From the cell containing the given text, extract its center point as (X, Y) coordinate. 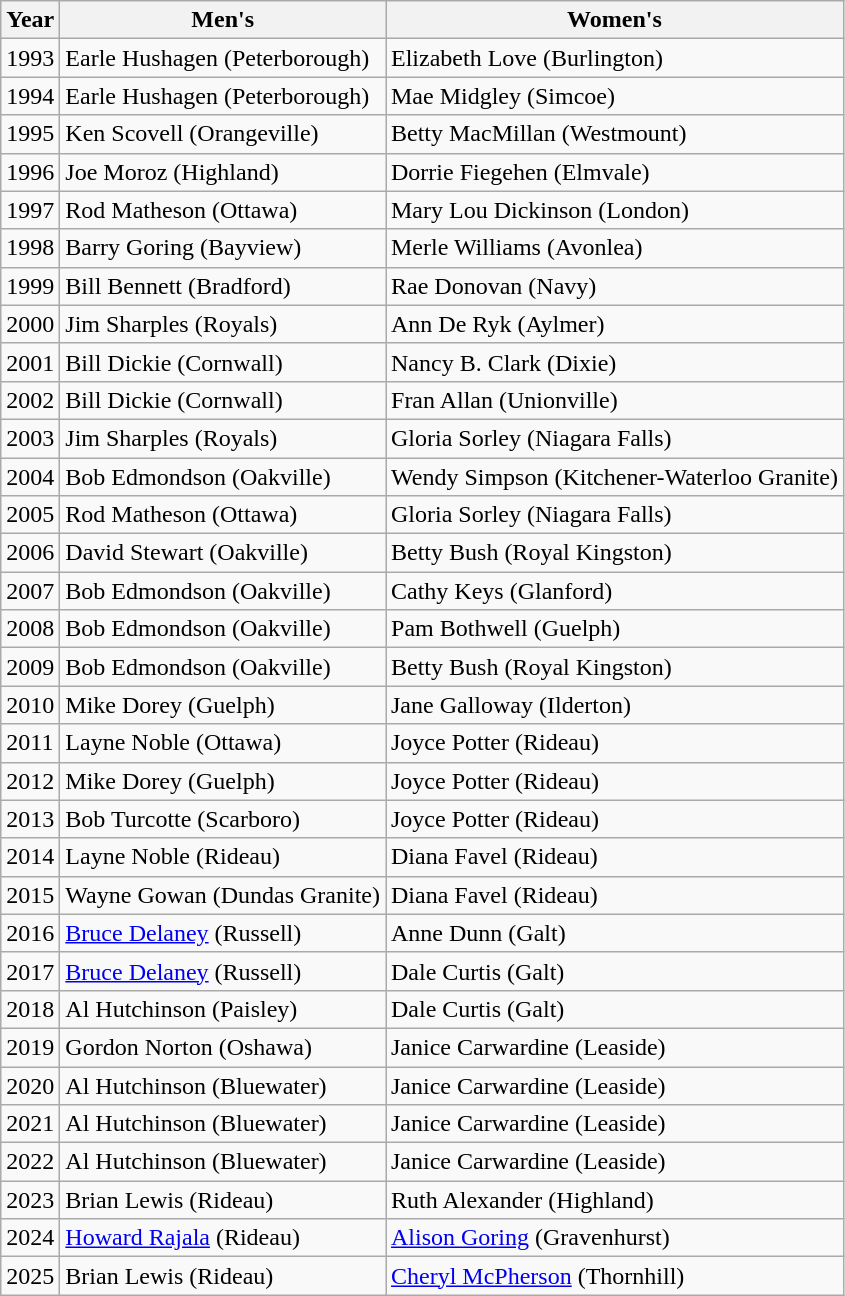
Cathy Keys (Glanford) (615, 591)
Anne Dunn (Galt) (615, 933)
2014 (30, 857)
Ann De Ryk (Aylmer) (615, 324)
Wendy Simpson (Kitchener-Waterloo Granite) (615, 477)
David Stewart (Oakville) (223, 553)
Rae Donovan (Navy) (615, 286)
Wayne Gowan (Dundas Granite) (223, 895)
Fran Allan (Unionville) (615, 400)
Gordon Norton (Oshawa) (223, 1047)
2009 (30, 667)
Mae Midgley (Simcoe) (615, 96)
Bob Turcotte (Scarboro) (223, 819)
1999 (30, 286)
2022 (30, 1162)
Year (30, 20)
Ruth Alexander (Highland) (615, 1200)
2018 (30, 1009)
2010 (30, 705)
Howard Rajala (Rideau) (223, 1238)
2007 (30, 591)
2006 (30, 553)
2001 (30, 362)
1994 (30, 96)
2005 (30, 515)
Al Hutchinson (Paisley) (223, 1009)
2008 (30, 629)
Ken Scovell (Orangeville) (223, 134)
2011 (30, 743)
2012 (30, 781)
2015 (30, 895)
1996 (30, 172)
Merle Williams (Avonlea) (615, 248)
2024 (30, 1238)
Betty MacMillan (Westmount) (615, 134)
Dorrie Fiegehen (Elmvale) (615, 172)
Layne Noble (Rideau) (223, 857)
Cheryl McPherson (Thornhill) (615, 1276)
2000 (30, 324)
Joe Moroz (Highland) (223, 172)
Mary Lou Dickinson (London) (615, 210)
Women's (615, 20)
Elizabeth Love (Burlington) (615, 58)
Layne Noble (Ottawa) (223, 743)
2025 (30, 1276)
2016 (30, 933)
2002 (30, 400)
2020 (30, 1085)
2013 (30, 819)
2023 (30, 1200)
1997 (30, 210)
Bill Bennett (Bradford) (223, 286)
Barry Goring (Bayview) (223, 248)
1995 (30, 134)
2003 (30, 438)
1998 (30, 248)
Men's (223, 20)
2019 (30, 1047)
2017 (30, 971)
Pam Bothwell (Guelph) (615, 629)
Nancy B. Clark (Dixie) (615, 362)
2004 (30, 477)
Jane Galloway (Ilderton) (615, 705)
2021 (30, 1124)
Alison Goring (Gravenhurst) (615, 1238)
1993 (30, 58)
